Return [x, y] of the center of cell containing provided text 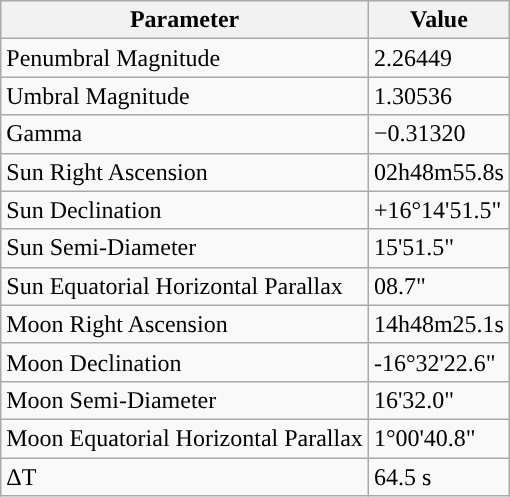
ΔT [185, 477]
02h48m55.8s [438, 172]
Value [438, 20]
16'32.0" [438, 400]
2.26449 [438, 58]
1°00'40.8" [438, 438]
-16°32'22.6" [438, 362]
Sun Equatorial Horizontal Parallax [185, 286]
08.7" [438, 286]
Umbral Magnitude [185, 96]
Moon Right Ascension [185, 324]
Sun Semi-Diameter [185, 248]
Moon Declination [185, 362]
Gamma [185, 134]
Sun Declination [185, 210]
Moon Equatorial Horizontal Parallax [185, 438]
Sun Right Ascension [185, 172]
+16°14'51.5" [438, 210]
Parameter [185, 20]
1.30536 [438, 96]
Moon Semi-Diameter [185, 400]
14h48m25.1s [438, 324]
Penumbral Magnitude [185, 58]
15'51.5" [438, 248]
−0.31320 [438, 134]
64.5 s [438, 477]
